Detect which cell encompasses the target text, then output its (x, y) center coordinate. 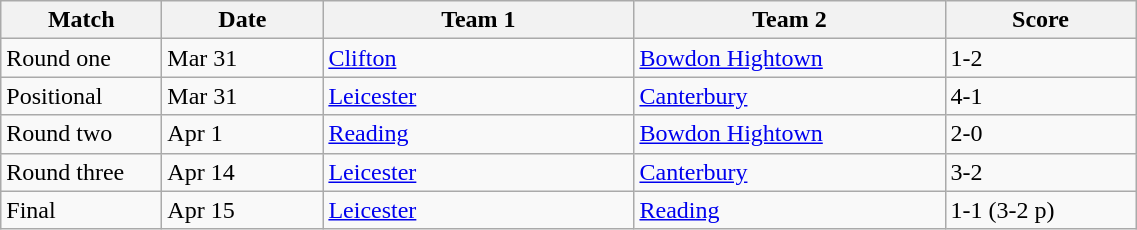
1-1 (3-2 p) (1040, 210)
Apr 1 (242, 134)
2-0 (1040, 134)
Positional (82, 96)
Round one (82, 58)
Date (242, 20)
Apr 15 (242, 210)
Team 2 (790, 20)
Score (1040, 20)
4-1 (1040, 96)
Apr 14 (242, 172)
Match (82, 20)
3-2 (1040, 172)
1-2 (1040, 58)
Clifton (478, 58)
Final (82, 210)
Round three (82, 172)
Round two (82, 134)
Team 1 (478, 20)
